Detect which cell encompasses the target text, then output its [x, y] center coordinate. 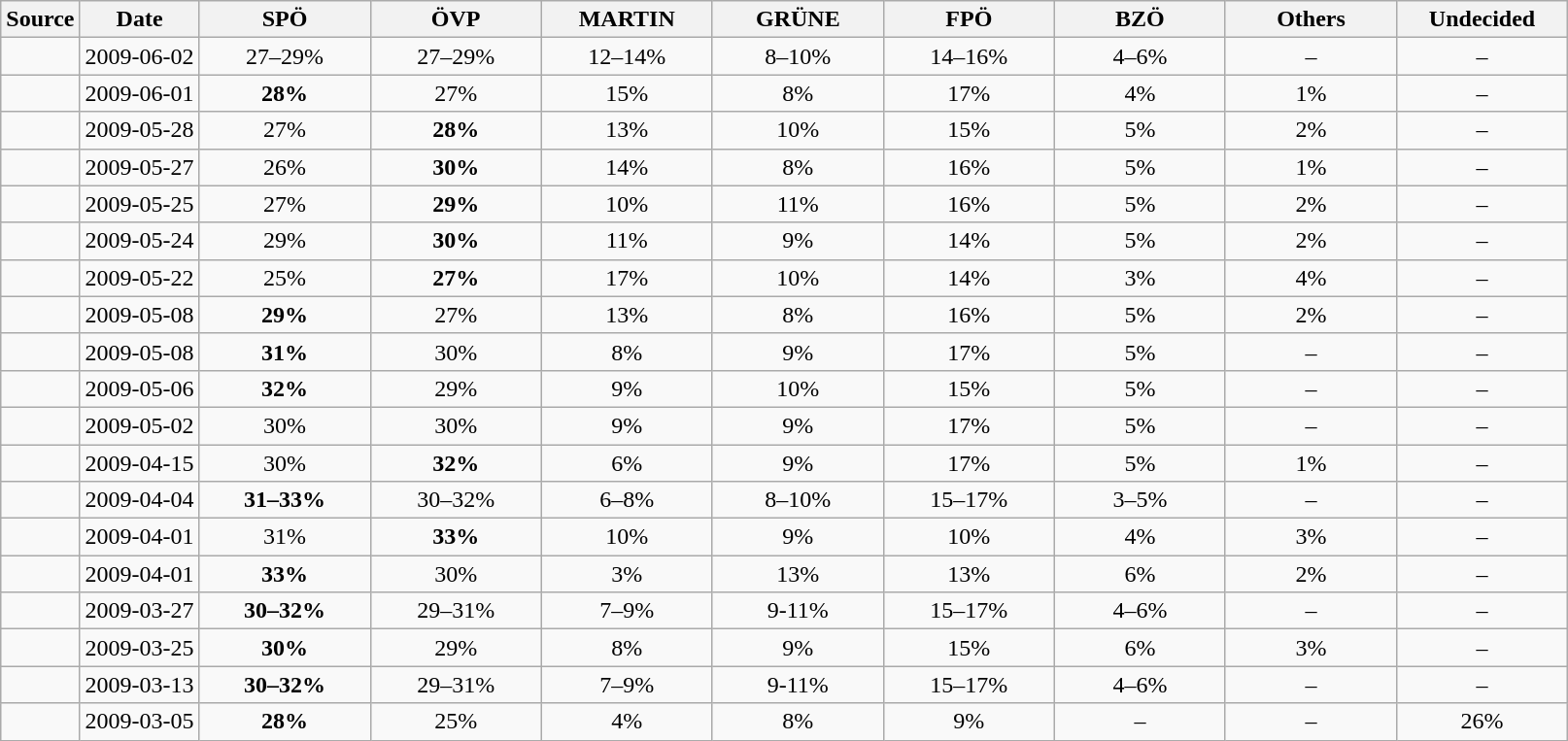
2009-03-27 [140, 611]
FPÖ [969, 19]
12–14% [627, 56]
2009-05-28 [140, 130]
2009-03-25 [140, 648]
2009-04-04 [140, 500]
Source [41, 19]
2009-05-22 [140, 278]
MARTIN [627, 19]
2009-06-01 [140, 93]
Undecided [1483, 19]
31–33% [285, 500]
ÖVP [456, 19]
2009-05-02 [140, 425]
2009-03-05 [140, 722]
2009-04-15 [140, 463]
2009-05-25 [140, 204]
2009-05-24 [140, 241]
Others [1311, 19]
6–8% [627, 500]
BZÖ [1140, 19]
2009-06-02 [140, 56]
2009-05-27 [140, 167]
3–5% [1140, 500]
14–16% [969, 56]
SPÖ [285, 19]
2009-05-06 [140, 388]
GRÜNE [798, 19]
2009-03-13 [140, 685]
Date [140, 19]
